Provide the [X, Y] coordinate of the cell's center where the given text is located.  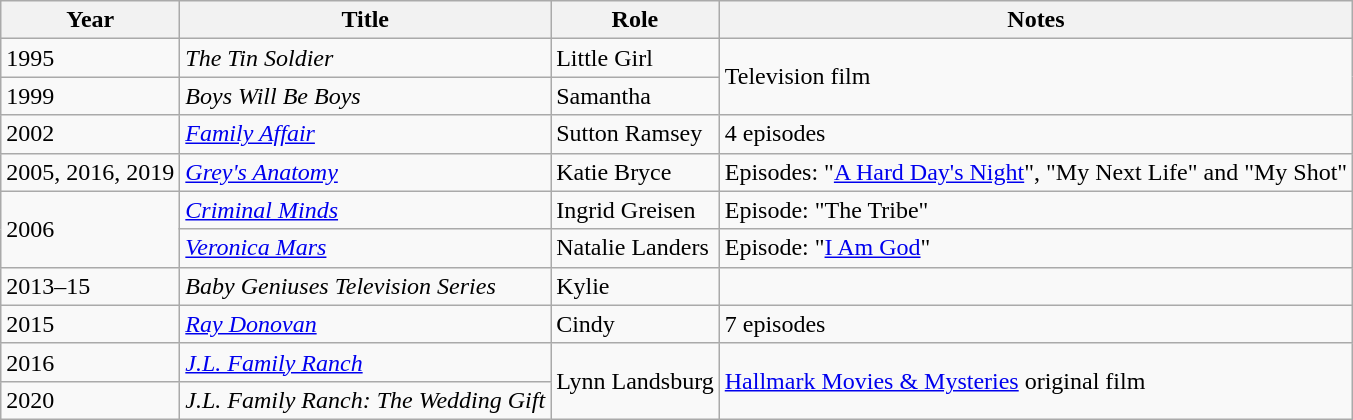
Little Girl [636, 58]
2015 [90, 324]
2016 [90, 362]
Episode: "The Tribe" [1036, 210]
Criminal Minds [366, 210]
Episodes: "A Hard Day's Night", "My Next Life" and "My Shot" [1036, 172]
7 episodes [1036, 324]
Notes [1036, 20]
Year [90, 20]
Veronica Mars [366, 248]
2020 [90, 400]
2005, 2016, 2019 [90, 172]
Sutton Ramsey [636, 134]
Hallmark Movies & Mysteries original film [1036, 381]
2006 [90, 229]
1999 [90, 96]
Samantha [636, 96]
Natalie Landers [636, 248]
Ingrid Greisen [636, 210]
The Tin Soldier [366, 58]
Kylie [636, 286]
Title [366, 20]
Role [636, 20]
Boys Will Be Boys [366, 96]
J.L. Family Ranch: The Wedding Gift [366, 400]
Family Affair [366, 134]
4 episodes [1036, 134]
Episode: "I Am God" [1036, 248]
Katie Bryce [636, 172]
Grey's Anatomy [366, 172]
2002 [90, 134]
Cindy [636, 324]
Baby Geniuses Television Series [366, 286]
J.L. Family Ranch [366, 362]
Lynn Landsburg [636, 381]
2013–15 [90, 286]
1995 [90, 58]
Television film [1036, 77]
Ray Donovan [366, 324]
